Return the (X, Y) coordinate for the center point of the cell that contains the specified text.  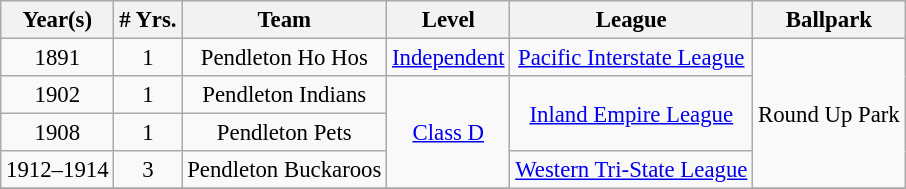
Ballpark (829, 20)
Pendleton Indians (284, 95)
Pendleton Buckaroos (284, 170)
1908 (58, 133)
1902 (58, 95)
Pacific Interstate League (632, 58)
Team (284, 20)
Pendleton Ho Hos (284, 58)
3 (148, 170)
1912–1914 (58, 170)
Pendleton Pets (284, 133)
Class D (448, 132)
Inland Empire League (632, 114)
Western Tri-State League (632, 170)
Level (448, 20)
# Yrs. (148, 20)
League (632, 20)
Round Up Park (829, 114)
1891 (58, 58)
Independent (448, 58)
Year(s) (58, 20)
